Locate the cell with the specified text and output its [X, Y] center coordinate. 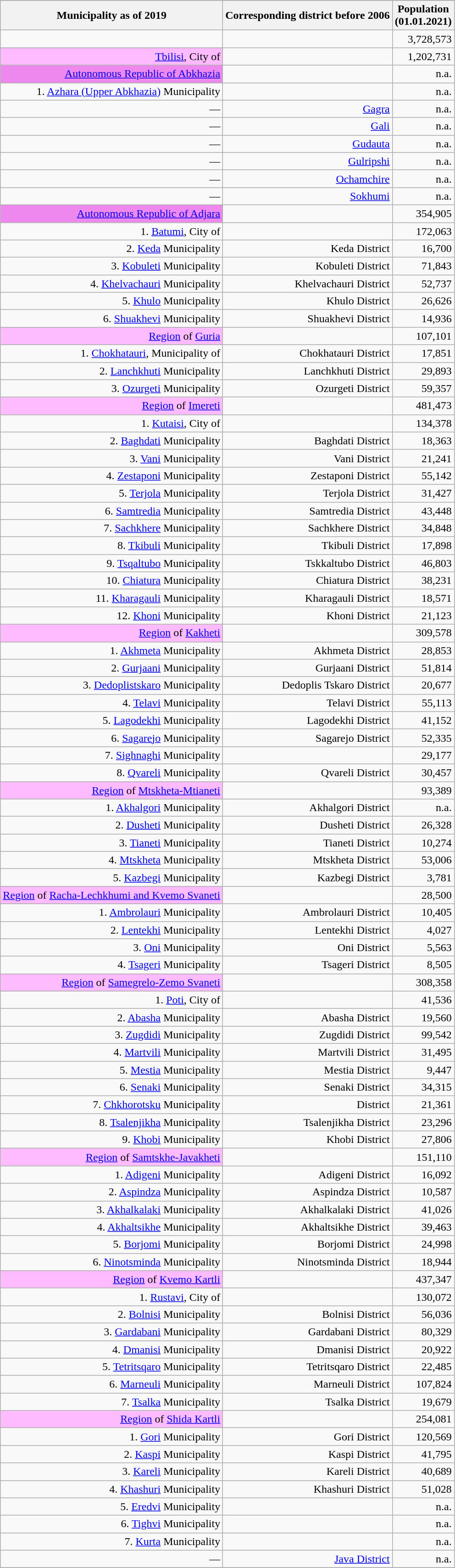
Tkibuli District [307, 546]
6. Senaki Municipality [112, 1087]
Akhaltsikhe District [307, 1227]
Samtredia District [307, 511]
Tbilisi, City of [112, 56]
4,027 [423, 930]
120,569 [423, 1437]
26,328 [423, 825]
8,505 [423, 965]
16,092 [423, 1175]
Dedoplis Tskaro District [307, 685]
1. Adigeni Municipality [112, 1175]
34,315 [423, 1087]
1. Poti, City of [112, 1000]
99,542 [423, 1035]
Lagodekhi District [307, 720]
27,806 [423, 1140]
172,063 [423, 231]
8. Qvareli Municipality [112, 773]
Sokhumi [307, 196]
Khulo District [307, 301]
39,463 [423, 1227]
Gali [307, 126]
5. Kazbegi Municipality [112, 878]
24,998 [423, 1244]
Shuakhevi District [307, 319]
107,101 [423, 336]
5. Mestia Municipality [112, 1070]
6. Shuakhevi Municipality [112, 319]
Ochamchire [307, 179]
26,626 [423, 301]
Mestia District [307, 1070]
43,448 [423, 511]
71,843 [423, 266]
20,922 [423, 1349]
Adigeni District [307, 1175]
354,905 [423, 213]
2. Lanchkhuti Municipality [112, 371]
4. Zestaponi Municipality [112, 476]
31,495 [423, 1052]
Akhalkalaki District [307, 1210]
151,110 [423, 1157]
2. Aspindza Municipality [112, 1192]
4. Akhaltsikhe Municipality [112, 1227]
10,587 [423, 1192]
309,578 [423, 633]
10. Chiatura Municipality [112, 581]
Kharagauli District [307, 598]
2. Dusheti Municipality [112, 825]
Marneuli District [307, 1384]
Khelvachauri District [307, 284]
41,536 [423, 1000]
20,677 [423, 685]
Telavi District [307, 703]
18,571 [423, 598]
Region of Samtskhe-Javakheti [112, 1157]
Oni District [307, 947]
41,026 [423, 1210]
3. Zugdidi Municipality [112, 1035]
11. Kharagauli Municipality [112, 598]
Gudauta [307, 144]
10,274 [423, 843]
28,853 [423, 650]
Autonomous Republic of Abkhazia [112, 74]
Abasha District [307, 1017]
Mtskheta District [307, 860]
Akhalgori District [307, 808]
Kareli District [307, 1472]
59,357 [423, 388]
5. Tetritsqaro Municipality [112, 1367]
Java District [307, 1559]
9. Khobi Municipality [112, 1140]
Kobuleti District [307, 266]
1. Rustavi, City of [112, 1297]
7. Chkhorotsku Municipality [112, 1105]
5. Eredvi Municipality [112, 1506]
3. Akhalkalaki Municipality [112, 1210]
19,560 [423, 1017]
8. Tsalenjikha Municipality [112, 1122]
Ambrolauri District [307, 913]
9. Tsqaltubo Municipality [112, 563]
481,473 [423, 406]
308,358 [423, 982]
5. Terjola Municipality [112, 493]
10,405 [423, 913]
Baghdati District [307, 441]
437,347 [423, 1279]
Region of Mtskheta-Mtianeti [112, 790]
Tsalenjikha District [307, 1122]
Tskkaltubo District [307, 563]
Region of Samegrelo-Zemo Svaneti [112, 982]
52,335 [423, 738]
Ninotsminda District [307, 1262]
2. Gurjaani Municipality [112, 668]
16,700 [423, 249]
130,072 [423, 1297]
Municipality as of 2019 [112, 16]
3. Dedoplistskaro Municipality [112, 685]
17,851 [423, 353]
1,202,731 [423, 56]
Gurjaani District [307, 668]
5. Borjomi Municipality [112, 1244]
Lentekhi District [307, 930]
23,296 [423, 1122]
Kaspi District [307, 1454]
5,563 [423, 947]
46,803 [423, 563]
1. Azhara (Upper Abkhazia) Municipality [112, 91]
19,679 [423, 1402]
Tianeti District [307, 843]
93,389 [423, 790]
30,457 [423, 773]
Ozurgeti District [307, 388]
18,363 [423, 441]
12. Khoni Municipality [112, 616]
4. Khashuri Municipality [112, 1489]
2. Bolnisi Municipality [112, 1314]
Zugdidi District [307, 1035]
29,177 [423, 755]
52,737 [423, 284]
Region of Kakheti [112, 633]
Keda District [307, 249]
22,485 [423, 1367]
7. Tsalka Municipality [112, 1402]
Gulripshi [307, 161]
21,241 [423, 458]
Tetritsqaro District [307, 1367]
Region of Guria [112, 336]
Qvareli District [307, 773]
41,795 [423, 1454]
3,781 [423, 878]
Population (01.01.2021) [423, 16]
Tsalka District [307, 1402]
4. Khelvachauri Municipality [112, 284]
7. Kurta Municipality [112, 1541]
2. Keda Municipality [112, 249]
3. Ozurgeti Municipality [112, 388]
2. Abasha Municipality [112, 1017]
29,893 [423, 371]
55,142 [423, 476]
14,936 [423, 319]
7. Sachkhere Municipality [112, 528]
31,427 [423, 493]
Corresponding district before 2006 [307, 16]
Zestaponi District [307, 476]
4. Mtskheta Municipality [112, 860]
Region of Imereti [112, 406]
Dmanisi District [307, 1349]
Dusheti District [307, 825]
Sagarejo District [307, 738]
4. Dmanisi Municipality [112, 1349]
Martvili District [307, 1052]
40,689 [423, 1472]
41,152 [423, 720]
Khashuri District [307, 1489]
Senaki District [307, 1087]
District [307, 1105]
1. Batumi, City of [112, 231]
3. Kobuleti Municipality [112, 266]
Gori District [307, 1437]
2. Kaspi Municipality [112, 1454]
56,036 [423, 1314]
Region of Kvemo Kartli [112, 1279]
6. Ninotsminda Municipality [112, 1262]
Region of Racha-Lechkhumi and Kvemo Svaneti [112, 895]
254,081 [423, 1419]
107,824 [423, 1384]
80,329 [423, 1332]
4. Telavi Municipality [112, 703]
6. Samtredia Municipality [112, 511]
1. Ambrolauri Municipality [112, 913]
2. Lentekhi Municipality [112, 930]
Gardabani District [307, 1332]
8. Tkibuli Municipality [112, 546]
21,123 [423, 616]
2. Baghdati Municipality [112, 441]
5. Lagodekhi Municipality [112, 720]
21,361 [423, 1105]
Borjomi District [307, 1244]
Vani District [307, 458]
3,728,573 [423, 39]
3. Tianeti Municipality [112, 843]
3. Kareli Municipality [112, 1472]
6. Tighvi Municipality [112, 1524]
34,848 [423, 528]
Region of Shida Kartli [112, 1419]
5. Khulo Municipality [112, 301]
Terjola District [307, 493]
53,006 [423, 860]
Chiatura District [307, 581]
134,378 [423, 423]
3. Gardabani Municipality [112, 1332]
51,028 [423, 1489]
Khoni District [307, 616]
Sachkhere District [307, 528]
6. Sagarejo Municipality [112, 738]
Akhmeta District [307, 650]
Autonomous Republic of Adjara [112, 213]
6. Marneuli Municipality [112, 1384]
Tsageri District [307, 965]
51,814 [423, 668]
4. Tsageri Municipality [112, 965]
Khobi District [307, 1140]
18,944 [423, 1262]
1. Kutaisi, City of [112, 423]
9,447 [423, 1070]
1. Akhmeta Municipality [112, 650]
3. Vani Municipality [112, 458]
Chokhatauri District [307, 353]
3. Oni Municipality [112, 947]
Aspindza District [307, 1192]
1. Akhalgori Municipality [112, 808]
1. Gori Municipality [112, 1437]
4. Martvili Municipality [112, 1052]
Bolnisi District [307, 1314]
38,231 [423, 581]
1. Chokhatauri, Municipality of [112, 353]
28,500 [423, 895]
Kazbegi District [307, 878]
Lanchkhuti District [307, 371]
17,898 [423, 546]
Gagra [307, 109]
55,113 [423, 703]
7. Sighnaghi Municipality [112, 755]
